Search for the cell housing the specified text and yield its (x, y) center coordinate. 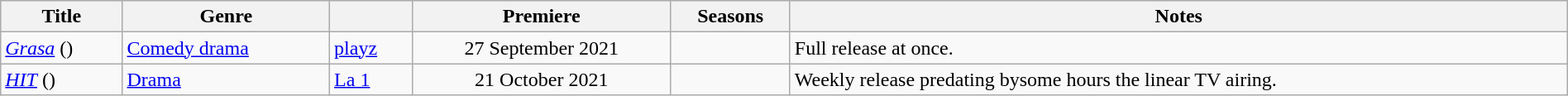
Seasons (730, 17)
HIT () (61, 79)
Notes (1178, 17)
La 1 (371, 79)
Comedy drama (227, 48)
Grasa () (61, 48)
27 September 2021 (541, 48)
Full release at once. (1178, 48)
Title (61, 17)
Weekly release predating bysome hours the linear TV airing. (1178, 79)
Premiere (541, 17)
playz (371, 48)
21 October 2021 (541, 79)
Drama (227, 79)
Genre (227, 17)
